Return the [x, y] coordinate for the center point of the cell that contains the specified text.  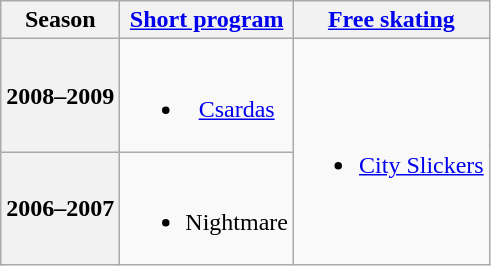
2006–2007 [60, 208]
City Slickers [392, 152]
Short program [207, 20]
Nightmare [207, 208]
2008–2009 [60, 96]
Csardas [207, 96]
Season [60, 20]
Free skating [392, 20]
